Capture the cell that displays the provided text and extract its [x, y] central coordinate. 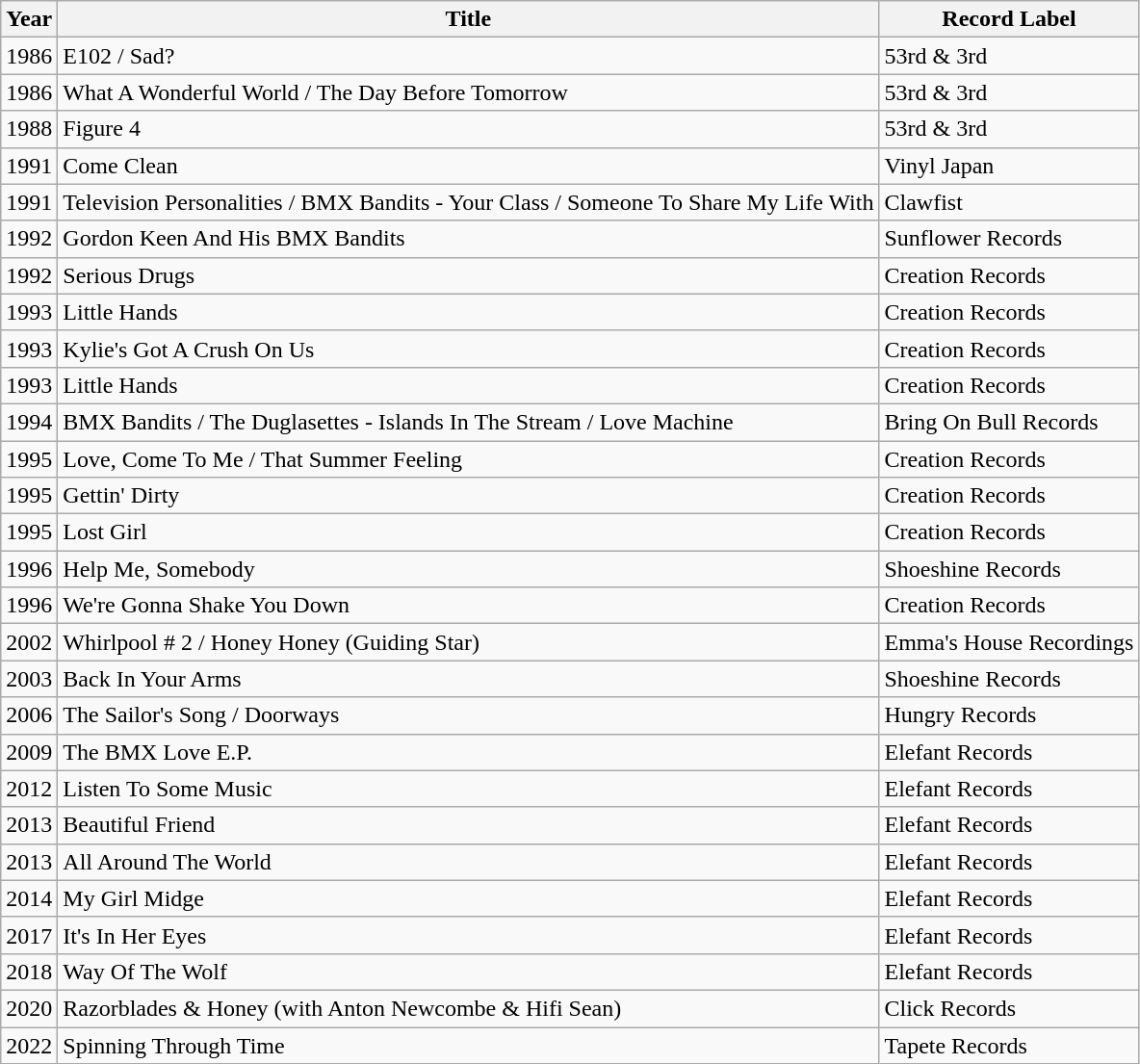
Spinning Through Time [468, 1045]
My Girl Midge [468, 898]
1988 [29, 129]
Emma's House Recordings [1009, 642]
Love, Come To Me / That Summer Feeling [468, 459]
The Sailor's Song / Doorways [468, 715]
2017 [29, 935]
Kylie's Got A Crush On Us [468, 349]
2009 [29, 752]
Record Label [1009, 19]
Gettin' Dirty [468, 496]
The BMX Love E.P. [468, 752]
What A Wonderful World / The Day Before Tomorrow [468, 92]
2018 [29, 972]
Bring On Bull Records [1009, 422]
Click Records [1009, 1008]
Hungry Records [1009, 715]
2006 [29, 715]
Gordon Keen And His BMX Bandits [468, 239]
Whirlpool # 2 / Honey Honey (Guiding Star) [468, 642]
2002 [29, 642]
2020 [29, 1008]
Back In Your Arms [468, 679]
Beautiful Friend [468, 825]
All Around The World [468, 862]
BMX Bandits / The Duglasettes - Islands In The Stream / Love Machine [468, 422]
Television Personalities / BMX Bandits - Your Class / Someone To Share My Life With [468, 202]
Come Clean [468, 166]
Way Of The Wolf [468, 972]
2022 [29, 1045]
Razorblades & Honey (with Anton Newcombe & Hifi Sean) [468, 1008]
Figure 4 [468, 129]
2012 [29, 789]
We're Gonna Shake You Down [468, 606]
E102 / Sad? [468, 56]
Sunflower Records [1009, 239]
Lost Girl [468, 532]
Year [29, 19]
Clawfist [1009, 202]
2014 [29, 898]
Tapete Records [1009, 1045]
It's In Her Eyes [468, 935]
2003 [29, 679]
Help Me, Somebody [468, 569]
Title [468, 19]
Listen To Some Music [468, 789]
Serious Drugs [468, 275]
1994 [29, 422]
Vinyl Japan [1009, 166]
